For the text-containing cell, return its midpoint in [x, y] coordinate format. 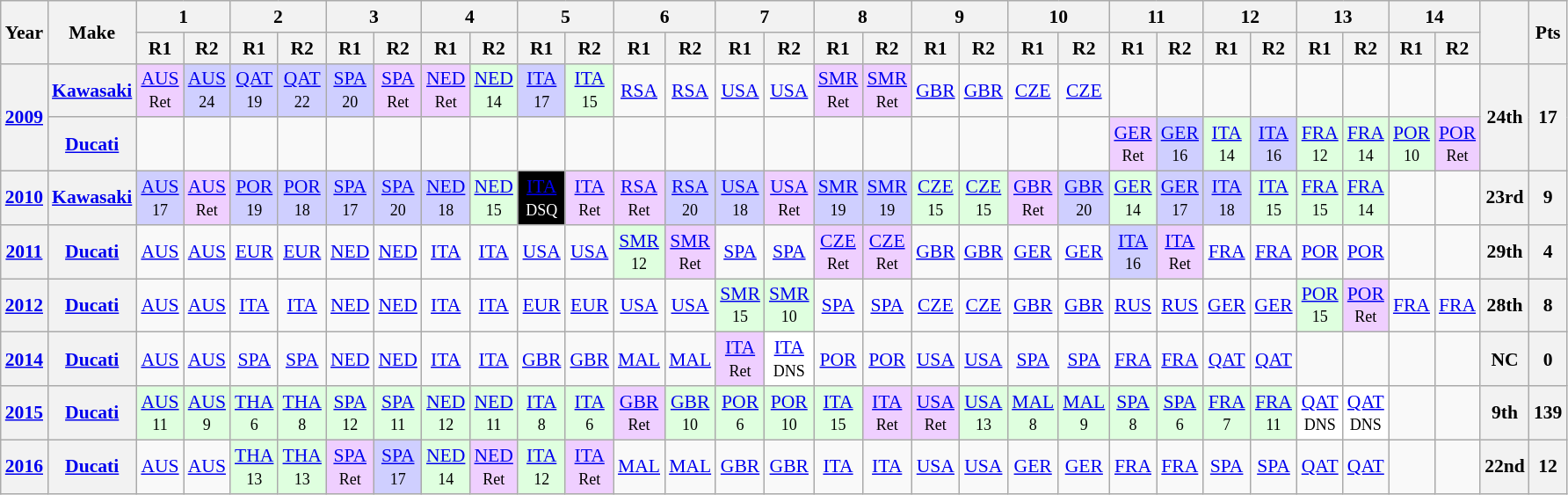
7 [765, 17]
2012 [25, 306]
3 [374, 17]
GERRet [1132, 144]
13 [1343, 17]
Pts [1549, 32]
10 [1058, 17]
24th [1505, 117]
RSA20 [690, 199]
17 [1549, 117]
ITA17 [541, 90]
ITADSQ [541, 199]
AUS17 [160, 199]
14 [1434, 17]
FRA15 [1320, 199]
GBR10 [690, 413]
9th [1505, 413]
SPA11 [397, 413]
SPA6 [1180, 413]
FRA11 [1273, 413]
2015 [25, 413]
NC [1505, 359]
22nd [1505, 466]
RSARet [639, 199]
NED15 [493, 199]
MAL8 [1033, 413]
GER14 [1132, 199]
USA13 [984, 413]
QAT19 [254, 90]
6 [664, 17]
GBR20 [1084, 199]
28th [1505, 306]
23rd [1505, 199]
POR18 [301, 199]
THA8 [301, 413]
QAT22 [301, 90]
POR19 [254, 199]
11 [1157, 17]
5 [566, 17]
GER17 [1180, 199]
29th [1505, 251]
ITA12 [541, 466]
USA18 [740, 199]
NED18 [446, 199]
ITA18 [1227, 199]
2009 [25, 117]
SPA8 [1132, 413]
2010 [25, 199]
ITA8 [541, 413]
2011 [25, 251]
THA6 [254, 413]
0 [1549, 359]
1 [183, 17]
SPA12 [350, 413]
AUS24 [207, 90]
139 [1549, 413]
AUS9 [207, 413]
ITADNS [789, 359]
SMR12 [639, 251]
GER16 [1180, 144]
POR6 [740, 413]
2016 [25, 466]
MAL9 [1084, 413]
NED12 [446, 413]
FRA12 [1320, 144]
AUS11 [160, 413]
Make [91, 32]
SMR10 [789, 306]
NED11 [493, 413]
SMR15 [740, 306]
FRA7 [1227, 413]
POR15 [1320, 306]
2014 [25, 359]
2 [278, 17]
ITA6 [589, 413]
Year [25, 32]
ITA14 [1227, 144]
